Locate the cell with the specified text and output its (x, y) center coordinate. 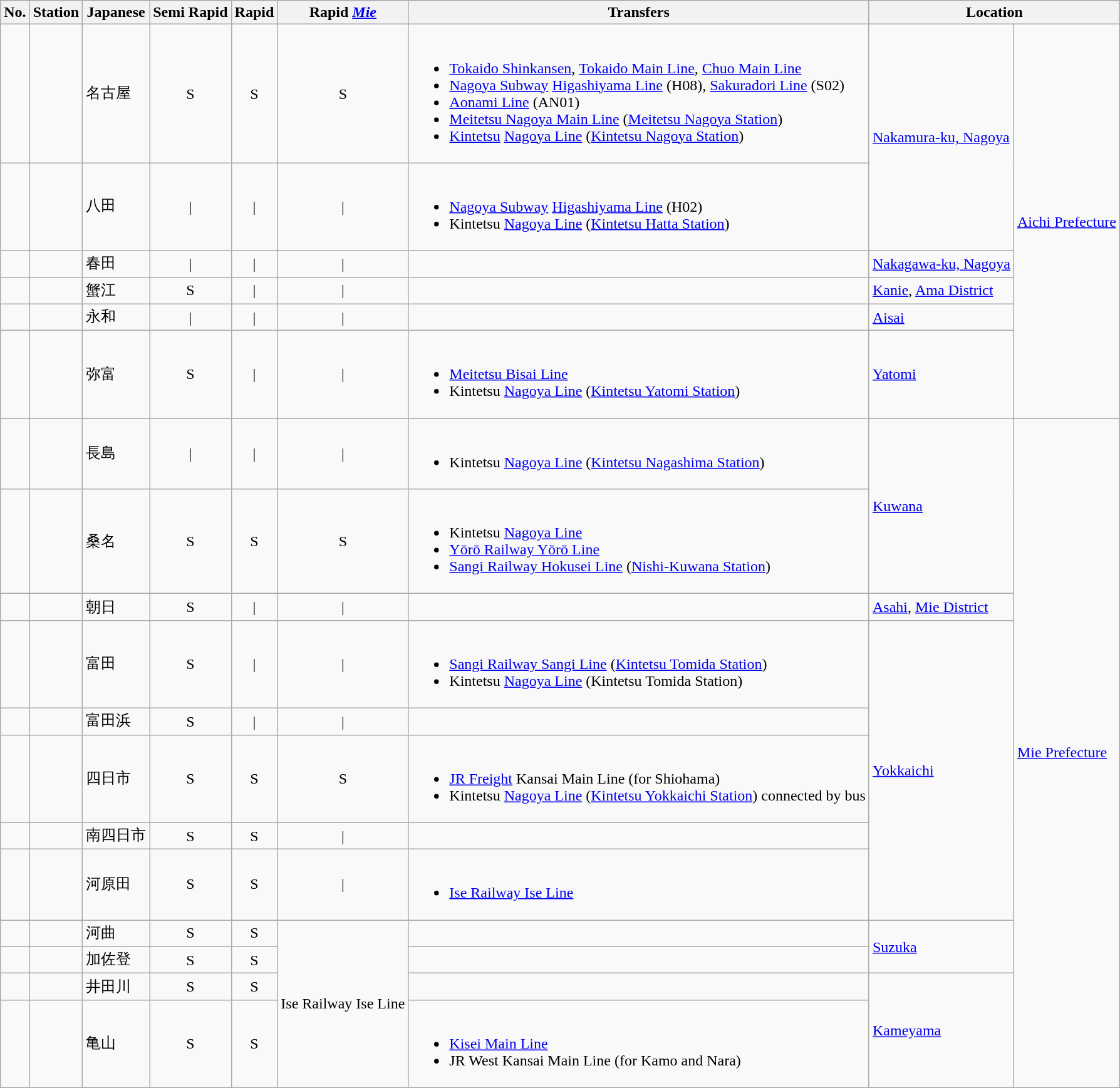
河原田 (117, 884)
Kameyama (941, 1031)
Nakagawa-ku, Nagoya (941, 264)
Sangi Railway Sangi Line (Kintetsu Tomida Station)Kintetsu Nagoya Line (Kintetsu Tomida Station) (639, 664)
朝日 (117, 608)
Aichi Prefecture (1066, 222)
八田 (117, 207)
桑名 (117, 541)
Rapid (254, 13)
Kisei Main Line JR West Kansai Main Line (for Kamo and Nara) (639, 1044)
Kuwana (941, 506)
Meitetsu Bisai LineKintetsu Nagoya Line (Kintetsu Yatomi Station) (639, 375)
永和 (117, 317)
Kintetsu Nagoya Line (Kintetsu Nagashima Station) (639, 453)
井田川 (117, 987)
蟹江 (117, 291)
Asahi, Mie District (941, 608)
Nakamura-ku, Nagoya (941, 138)
Nagoya Subway Higashiyama Line (H02)Kintetsu Nagoya Line (Kintetsu Hatta Station) (639, 207)
JR Freight Kansai Main Line (for Shiohama)Kintetsu Nagoya Line (Kintetsu Yokkaichi Station) connected by bus (639, 779)
Kanie, Ama District (941, 291)
Transfers (639, 13)
富田浜 (117, 722)
Mie Prefecture (1066, 753)
No. (15, 13)
Aisai (941, 317)
春田 (117, 264)
Suzuka (941, 947)
Japanese (117, 13)
Station (56, 13)
加佐登 (117, 960)
長島 (117, 453)
Rapid Mie (343, 13)
名古屋 (117, 94)
Yokkaichi (941, 770)
Yatomi (941, 375)
Kintetsu Nagoya LineYōrō Railway Yōrō LineSangi Railway Hokusei Line (Nishi-Kuwana Station) (639, 541)
河曲 (117, 933)
弥富 (117, 375)
南四日市 (117, 836)
Semi Rapid (190, 13)
Location (994, 13)
亀山 (117, 1044)
四日市 (117, 779)
富田 (117, 664)
